Pinpoint the cell where the given text exists, returning its (x, y) midpoint coordinate. 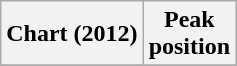
Chart (2012) (72, 34)
Peakposition (189, 34)
